Return the (X, Y) coordinate for the center point of the cell that contains the specified text.  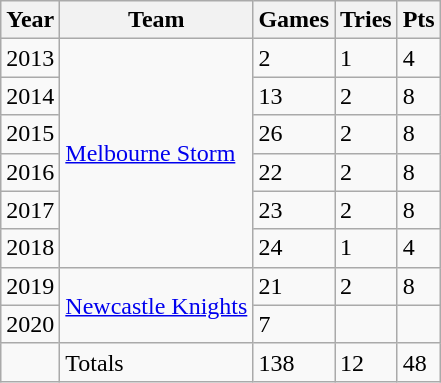
Newcastle Knights (156, 305)
2013 (30, 58)
Tries (366, 20)
48 (418, 362)
2017 (30, 210)
22 (294, 172)
2019 (30, 286)
Melbourne Storm (156, 153)
7 (294, 324)
23 (294, 210)
2016 (30, 172)
24 (294, 248)
26 (294, 134)
138 (294, 362)
Year (30, 20)
2020 (30, 324)
Games (294, 20)
Team (156, 20)
13 (294, 96)
Totals (156, 362)
2015 (30, 134)
12 (366, 362)
2014 (30, 96)
21 (294, 286)
2018 (30, 248)
Pts (418, 20)
